Capture the cell that displays the provided text and extract its (X, Y) central coordinate. 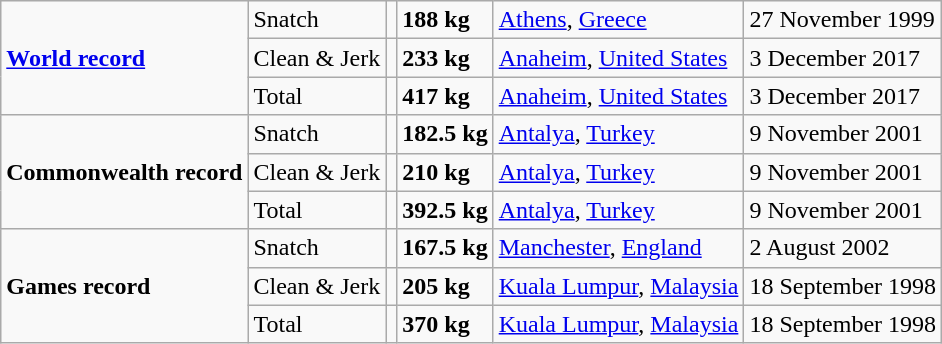
27 November 1999 (843, 20)
370 kg (445, 324)
Commonwealth record (124, 172)
167.5 kg (445, 248)
2 August 2002 (843, 248)
188 kg (445, 20)
Manchester, England (618, 248)
World record (124, 58)
233 kg (445, 58)
182.5 kg (445, 134)
Games record (124, 286)
210 kg (445, 172)
205 kg (445, 286)
Athens, Greece (618, 20)
417 kg (445, 96)
392.5 kg (445, 210)
